Return the [x, y] coordinate for the center point of the cell that contains the specified text.  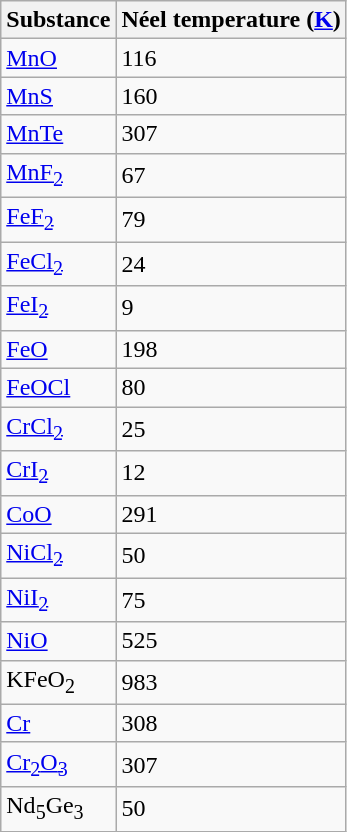
MnS [58, 96]
25 [232, 428]
Cr2O3 [58, 764]
NiO [58, 641]
Substance [58, 20]
160 [232, 96]
FeF2 [58, 219]
12 [232, 473]
FeCl2 [58, 264]
Nd5Ge3 [58, 809]
CoO [58, 514]
CrI2 [58, 473]
FeO [58, 349]
24 [232, 264]
983 [232, 682]
CrCl2 [58, 428]
198 [232, 349]
FeI2 [58, 308]
525 [232, 641]
NiI2 [58, 600]
MnF2 [58, 175]
80 [232, 387]
67 [232, 175]
75 [232, 600]
79 [232, 219]
308 [232, 723]
MnO [58, 58]
9 [232, 308]
KFeO2 [58, 682]
FeOCl [58, 387]
116 [232, 58]
291 [232, 514]
MnTe [58, 134]
Cr [58, 723]
NiCl2 [58, 555]
Néel temperature (K) [232, 20]
